Locate the cell with the specified text and output its [x, y] center coordinate. 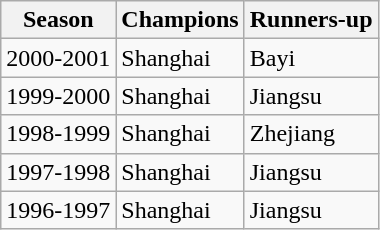
Bayi [311, 58]
1996-1997 [58, 210]
Runners-up [311, 20]
Season [58, 20]
1999-2000 [58, 96]
Champions [180, 20]
2000-2001 [58, 58]
1998-1999 [58, 134]
Zhejiang [311, 134]
1997-1998 [58, 172]
